Search for the cell housing the specified text and yield its [X, Y] center coordinate. 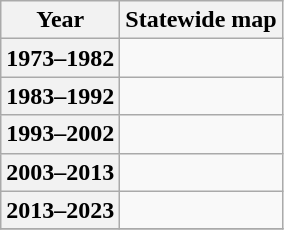
1993–2002 [60, 134]
2013–2023 [60, 210]
1973–1982 [60, 58]
1983–1992 [60, 96]
Statewide map [201, 20]
2003–2013 [60, 172]
Year [60, 20]
